Identify which cell holds the provided text, then report its [x, y] central coordinate. 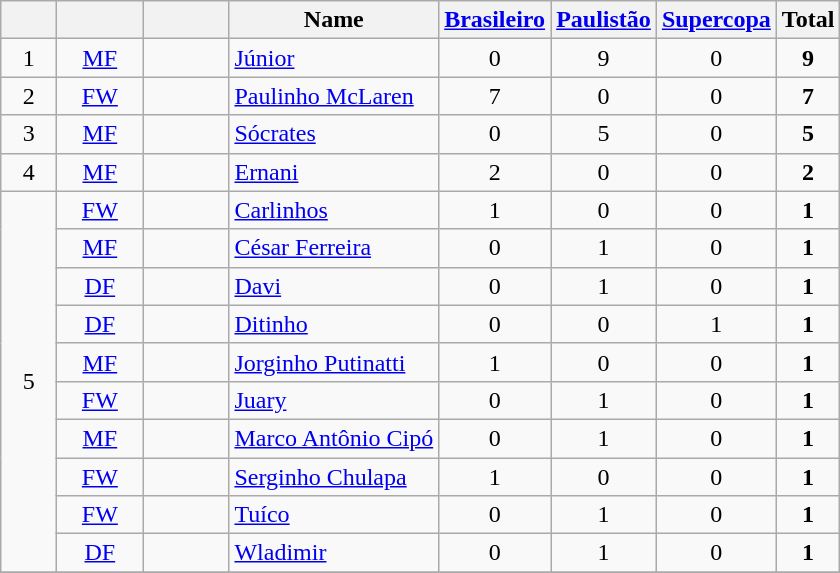
Total [808, 20]
Marco Antônio Cipó [334, 438]
Paulistão [604, 20]
Carlinhos [334, 210]
Brasileiro [495, 20]
Supercopa [716, 20]
Davi [334, 286]
4 [29, 172]
Ernani [334, 172]
Ditinho [334, 324]
Tuíco [334, 515]
Paulinho McLaren [334, 96]
Juary [334, 400]
Jorginho Putinatti [334, 362]
Júnior [334, 58]
César Ferreira [334, 248]
Name [334, 20]
Serginho Chulapa [334, 477]
Wladimir [334, 553]
Sócrates [334, 134]
3 [29, 134]
